Identify which cell holds the provided text, then report its (X, Y) central coordinate. 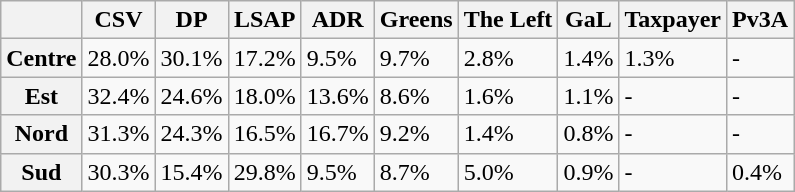
ADR (338, 20)
Est (42, 96)
32.4% (118, 96)
0.4% (760, 172)
GaL (588, 20)
9.2% (416, 134)
2.8% (508, 58)
16.5% (264, 134)
0.9% (588, 172)
Greens (416, 20)
Nord (42, 134)
15.4% (192, 172)
9.7% (416, 58)
13.6% (338, 96)
0.8% (588, 134)
CSV (118, 20)
29.8% (264, 172)
1.1% (588, 96)
Sud (42, 172)
8.6% (416, 96)
The Left (508, 20)
LSAP (264, 20)
17.2% (264, 58)
1.3% (673, 58)
24.6% (192, 96)
Taxpayer (673, 20)
5.0% (508, 172)
31.3% (118, 134)
1.6% (508, 96)
18.0% (264, 96)
30.1% (192, 58)
Pv3A (760, 20)
30.3% (118, 172)
Centre (42, 58)
28.0% (118, 58)
8.7% (416, 172)
16.7% (338, 134)
24.3% (192, 134)
DP (192, 20)
